Search for the cell housing the specified text and yield its (X, Y) center coordinate. 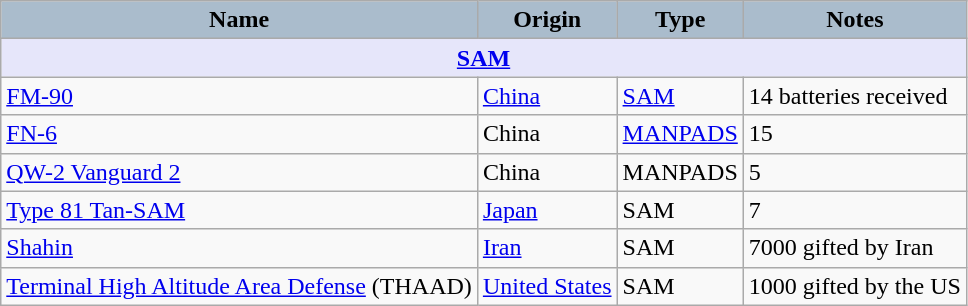
FM-90 (240, 96)
5 (854, 172)
Type 81 Tan-SAM (240, 210)
7 (854, 210)
Origin (547, 20)
Notes (854, 20)
Terminal High Altitude Area Defense (THAAD) (240, 286)
Shahin (240, 248)
FN-6 (240, 134)
QW-2 Vanguard 2 (240, 172)
United States (547, 286)
Name (240, 20)
7000 gifted by Iran (854, 248)
Type (680, 20)
1000 gifted by the US (854, 286)
Japan (547, 210)
Iran (547, 248)
14 batteries received (854, 96)
15 (854, 134)
